Return (X, Y) of the center of cell containing provided text 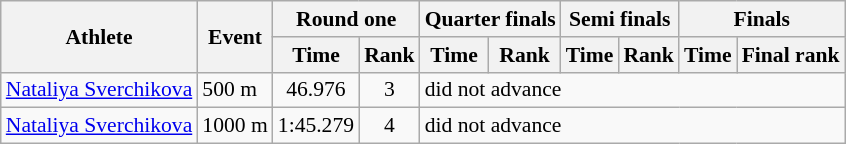
Finals (762, 19)
3 (390, 90)
Athlete (100, 36)
Round one (346, 19)
1:45.279 (316, 126)
Semi finals (620, 19)
46.976 (316, 90)
500 m (234, 90)
Quarter finals (490, 19)
1000 m (234, 126)
Final rank (791, 55)
Event (234, 36)
4 (390, 126)
